Pinpoint the cell where the given text exists, returning its [X, Y] midpoint coordinate. 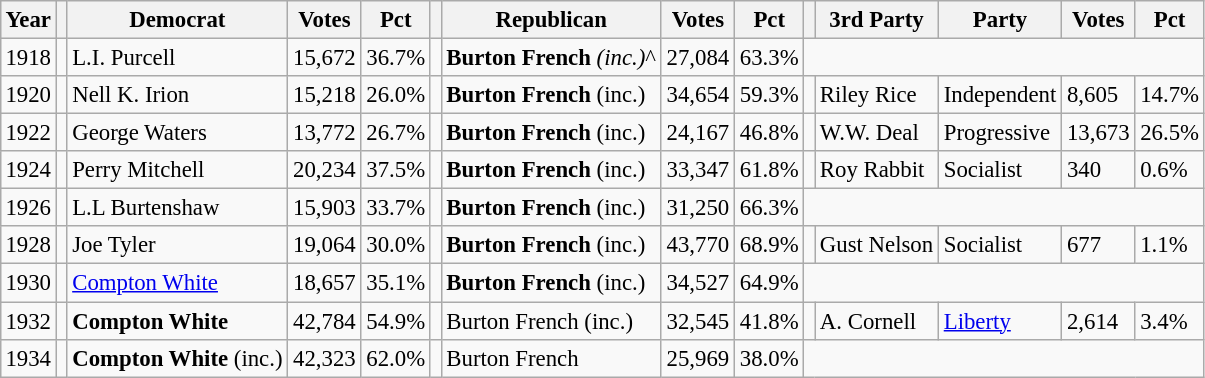
32,545 [698, 321]
Burton French (inc.)^ [551, 57]
36.7% [396, 57]
2,614 [1098, 321]
62.0% [396, 358]
38.0% [770, 358]
27,084 [698, 57]
Burton French [551, 358]
1.1% [1170, 245]
13,772 [324, 133]
31,250 [698, 208]
340 [1098, 170]
18,657 [324, 283]
42,784 [324, 321]
35.1% [396, 283]
0.6% [1170, 170]
L.L Burtenshaw [178, 208]
1926 [28, 208]
Compton White (inc.) [178, 358]
43,770 [698, 245]
20,234 [324, 170]
L.I. Purcell [178, 57]
1930 [28, 283]
1928 [28, 245]
59.3% [770, 95]
13,673 [1098, 133]
26.7% [396, 133]
A. Cornell [877, 321]
24,167 [698, 133]
Gust Nelson [877, 245]
68.9% [770, 245]
George Waters [178, 133]
Roy Rabbit [877, 170]
1920 [28, 95]
15,672 [324, 57]
Perry Mitchell [178, 170]
26.0% [396, 95]
14.7% [1170, 95]
1924 [28, 170]
61.8% [770, 170]
33,347 [698, 170]
46.8% [770, 133]
37.5% [396, 170]
677 [1098, 245]
41.8% [770, 321]
19,064 [324, 245]
Nell K. Irion [178, 95]
Party [1000, 20]
Republican [551, 20]
30.0% [396, 245]
15,218 [324, 95]
Joe Tyler [178, 245]
63.3% [770, 57]
15,903 [324, 208]
3.4% [1170, 321]
64.9% [770, 283]
Liberty [1000, 321]
W.W. Deal [877, 133]
42,323 [324, 358]
34,527 [698, 283]
Year [28, 20]
1922 [28, 133]
Riley Rice [877, 95]
Independent [1000, 95]
Progressive [1000, 133]
1918 [28, 57]
66.3% [770, 208]
34,654 [698, 95]
Democrat [178, 20]
3rd Party [877, 20]
1932 [28, 321]
8,605 [1098, 95]
1934 [28, 358]
25,969 [698, 358]
33.7% [396, 208]
54.9% [396, 321]
26.5% [1170, 133]
